Return [x, y] of the center of cell containing provided text 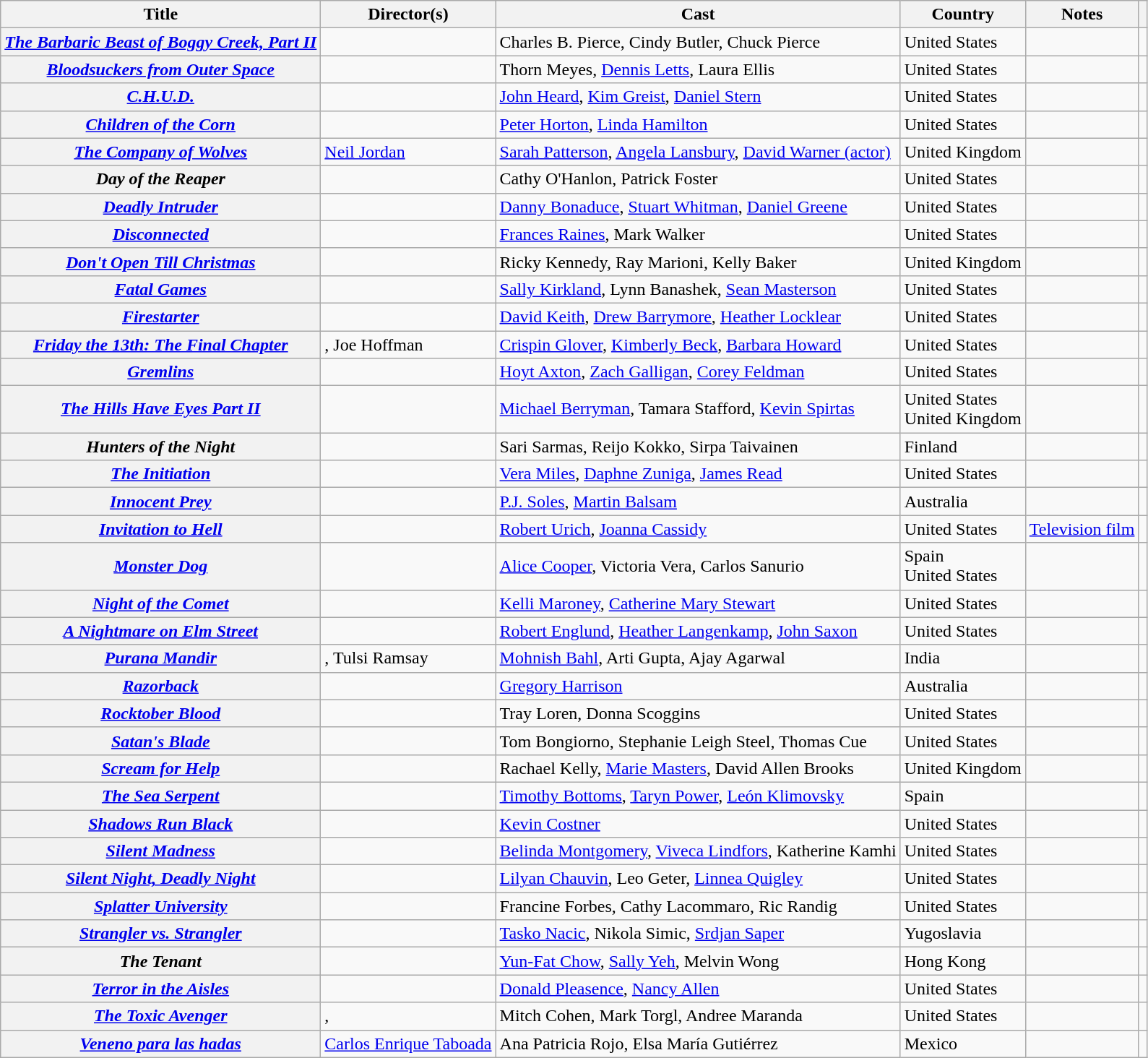
Notes [1082, 14]
Mohnish Bahl, Arti Gupta, Ajay Agarwal [698, 658]
C.H.U.D. [160, 97]
John Heard, Kim Greist, Daniel Stern [698, 97]
Robert Urich, Joanna Cassidy [698, 529]
Spain [962, 796]
Night of the Comet [160, 603]
Mitch Cohen, Mark Torgl, Andree Maranda [698, 1016]
Belinda Montgomery, Viveca Lindfors, Katherine Kamhi [698, 851]
Razorback [160, 686]
Robert Englund, Heather Langenkamp, John Saxon [698, 631]
Satan's Blade [160, 741]
Deadly Intruder [160, 207]
Carlos Enrique Taboada [408, 1044]
, Tulsi Ramsay [408, 658]
SpainUnited States [962, 567]
Cathy O'Hanlon, Patrick Foster [698, 179]
Purana Mandir [160, 658]
Silent Madness [160, 851]
Lilyan Chauvin, Leo Geter, Linnea Quigley [698, 879]
Hong Kong [962, 961]
Alice Cooper, Victoria Vera, Carlos Sanurio [698, 567]
United StatesUnited Kingdom [962, 409]
, Joe Hoffman [408, 345]
Thorn Meyes, Dennis Letts, Laura Ellis [698, 69]
The Toxic Avenger [160, 1016]
Tom Bongiorno, Stephanie Leigh Steel, Thomas Cue [698, 741]
Donald Pleasence, Nancy Allen [698, 989]
Children of the Corn [160, 124]
Rachael Kelly, Marie Masters, David Allen Brooks [698, 768]
Michael Berryman, Tamara Stafford, Kevin Spirtas [698, 409]
The Hills Have Eyes Part II [160, 409]
Don't Open Till Christmas [160, 262]
Charles B. Pierce, Cindy Butler, Chuck Pierce [698, 42]
Innocent Prey [160, 502]
Sari Sarmas, Reijo Kokko, Sirpa Taivainen [698, 447]
Vera Miles, Daphne Zuniga, James Read [698, 474]
, [408, 1016]
Danny Bonaduce, Stuart Whitman, Daniel Greene [698, 207]
Scream for Help [160, 768]
Ricky Kennedy, Ray Marioni, Kelly Baker [698, 262]
Shadows Run Black [160, 823]
Cast [698, 14]
Frances Raines, Mark Walker [698, 234]
Television film [1082, 529]
The Barbaric Beast of Boggy Creek, Part II [160, 42]
Hoyt Axton, Zach Galligan, Corey Feldman [698, 372]
Mexico [962, 1044]
David Keith, Drew Barrymore, Heather Locklear [698, 317]
Yugoslavia [962, 934]
Day of the Reaper [160, 179]
Tray Loren, Donna Scoggins [698, 713]
Bloodsuckers from Outer Space [160, 69]
Tasko Nacic, Nikola Simic, Srdjan Saper [698, 934]
Finland [962, 447]
Splatter University [160, 906]
Yun-Fat Chow, Sally Yeh, Melvin Wong [698, 961]
Crispin Glover, Kimberly Beck, Barbara Howard [698, 345]
Timothy Bottoms, Taryn Power, León Klimovsky [698, 796]
Country [962, 14]
Francine Forbes, Cathy Lacommaro, Ric Randig [698, 906]
Silent Night, Deadly Night [160, 879]
Kelli Maroney, Catherine Mary Stewart [698, 603]
The Tenant [160, 961]
Disconnected [160, 234]
Veneno para las hadas [160, 1044]
Ana Patricia Rojo, Elsa María Gutiérrez [698, 1044]
Strangler vs. Strangler [160, 934]
Gremlins [160, 372]
The Initiation [160, 474]
Neil Jordan [408, 152]
Monster Dog [160, 567]
Terror in the Aisles [160, 989]
Kevin Costner [698, 823]
Title [160, 14]
Sarah Patterson, Angela Lansbury, David Warner (actor) [698, 152]
Fatal Games [160, 289]
P.J. Soles, Martin Balsam [698, 502]
Sally Kirkland, Lynn Banashek, Sean Masterson [698, 289]
India [962, 658]
Gregory Harrison [698, 686]
The Sea Serpent [160, 796]
Rocktober Blood [160, 713]
Invitation to Hell [160, 529]
Firestarter [160, 317]
Director(s) [408, 14]
Hunters of the Night [160, 447]
A Nightmare on Elm Street [160, 631]
Friday the 13th: The Final Chapter [160, 345]
The Company of Wolves [160, 152]
Peter Horton, Linda Hamilton [698, 124]
